Scan for the cell matching the given text and deliver its (X, Y) coordinate at center. 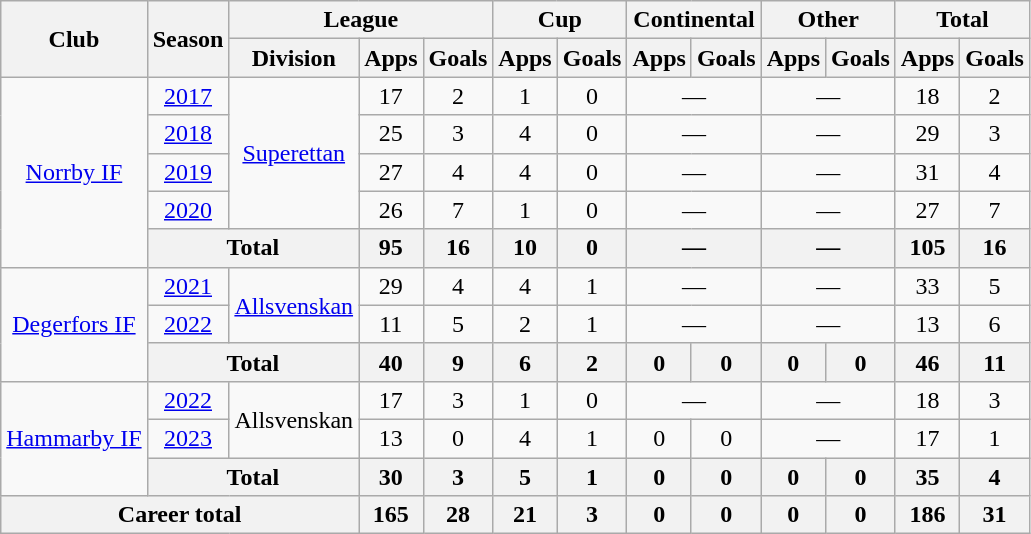
Club (74, 39)
2023 (188, 438)
Division (294, 58)
30 (391, 477)
Career total (180, 515)
League (361, 20)
105 (927, 248)
2019 (188, 172)
Norrby IF (74, 172)
40 (391, 362)
Other (828, 20)
9 (458, 362)
21 (525, 515)
26 (391, 210)
2020 (188, 210)
Superettan (294, 153)
28 (458, 515)
95 (391, 248)
Cup (560, 20)
186 (927, 515)
Hammarby IF (74, 438)
Season (188, 39)
35 (927, 477)
46 (927, 362)
2017 (188, 96)
Degerfors IF (74, 324)
2018 (188, 134)
33 (927, 286)
10 (525, 248)
Continental (694, 20)
165 (391, 515)
2021 (188, 286)
25 (391, 134)
